Output the (X, Y) coordinate of the center of the cell containing the given text.  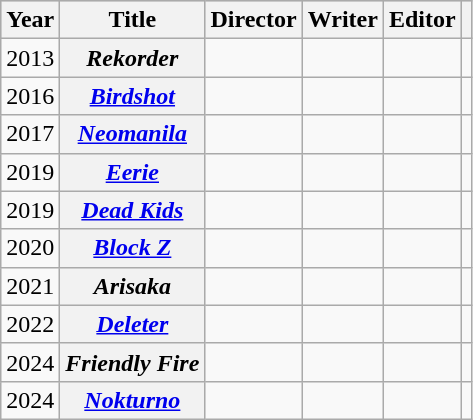
Dead Kids (132, 210)
Rekorder (132, 58)
Year (30, 20)
Title (132, 20)
Deleter (132, 324)
2017 (30, 134)
2020 (30, 248)
2013 (30, 58)
2016 (30, 96)
Neomanila (132, 134)
2022 (30, 324)
2021 (30, 286)
Friendly Fire (132, 362)
Eerie (132, 172)
Director (254, 20)
Block Z (132, 248)
Birdshot (132, 96)
Editor (422, 20)
Arisaka (132, 286)
Writer (342, 20)
Nokturno (132, 400)
